Return the (X, Y) coordinate for the center point of the cell that contains the specified text.  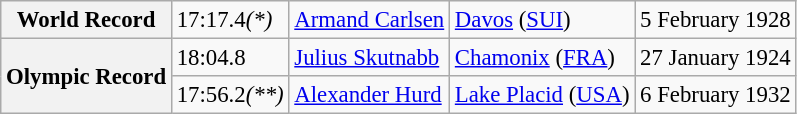
17:56.2(**) (230, 95)
Armand Carlsen (370, 20)
Alexander Hurd (370, 95)
Davos (SUI) (542, 20)
World Record (86, 20)
Olympic Record (86, 76)
Chamonix (FRA) (542, 58)
Julius Skutnabb (370, 58)
27 January 1924 (716, 58)
17:17.4(*) (230, 20)
6 February 1932 (716, 95)
18:04.8 (230, 58)
Lake Placid (USA) (542, 95)
5 February 1928 (716, 20)
